Identify which cell holds the provided text, then report its (x, y) central coordinate. 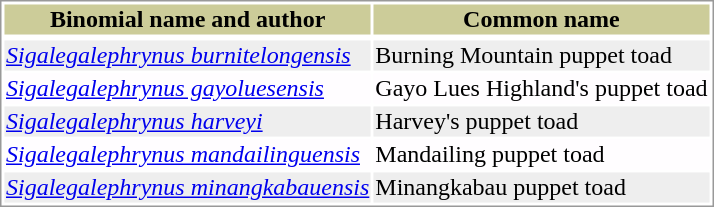
Minangkabau puppet toad (542, 187)
Sigalegalephrynus burnitelongensis (187, 55)
Sigalegalephrynus minangkabauensis (187, 187)
Mandailing puppet toad (542, 155)
Sigalegalephrynus harveyi (187, 121)
Sigalegalephrynus mandailinguensis (187, 155)
Gayo Lues Highland's puppet toad (542, 89)
Common name (542, 19)
Harvey's puppet toad (542, 121)
Burning Mountain puppet toad (542, 55)
Binomial name and author (187, 19)
Sigalegalephrynus gayoluesensis (187, 89)
